Extract the [X, Y] coordinate from the center of the cell holding the provided text.  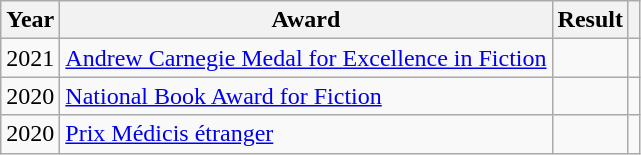
Award [306, 20]
Andrew Carnegie Medal for Excellence in Fiction [306, 58]
Prix Médicis étranger [306, 134]
2021 [30, 58]
National Book Award for Fiction [306, 96]
Year [30, 20]
Result [590, 20]
